Extract the (X, Y) coordinate from the center of the cell holding the provided text.  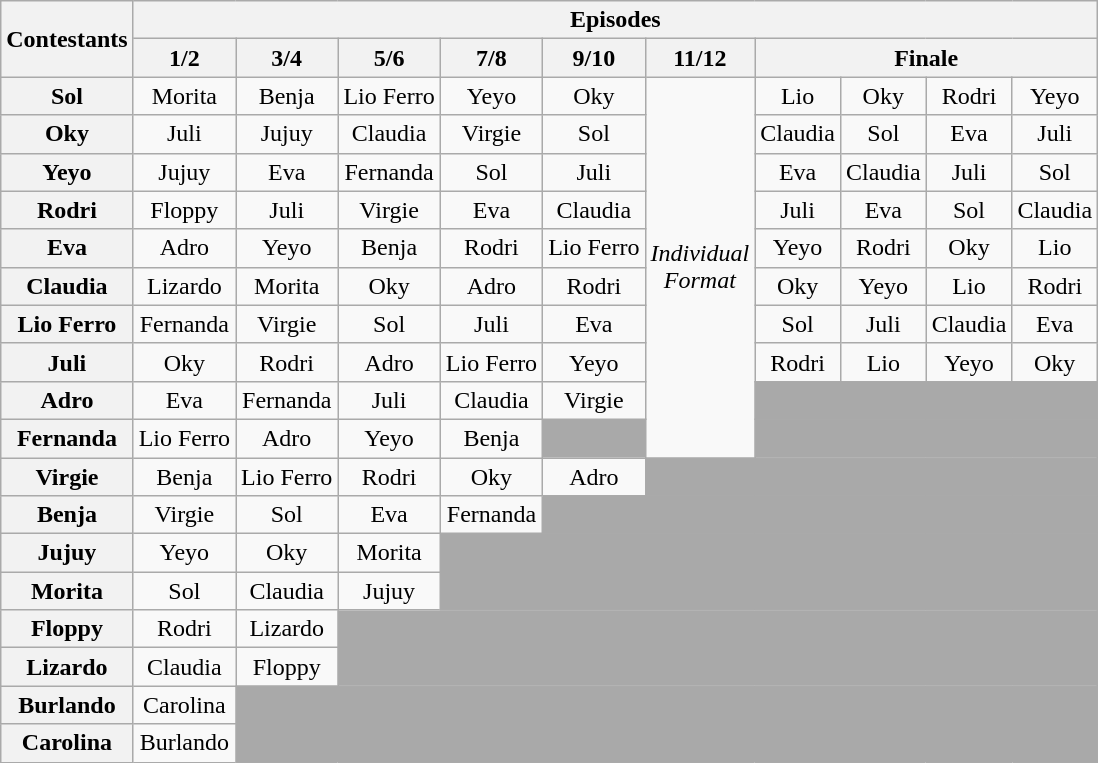
11/12 (700, 58)
Finale (926, 58)
Episodes (615, 20)
7/8 (491, 58)
Contestants (67, 39)
9/10 (594, 58)
IndividualFormat (700, 268)
5/6 (389, 58)
1/2 (184, 58)
3/4 (287, 58)
